Search for the cell housing the specified text and yield its [x, y] center coordinate. 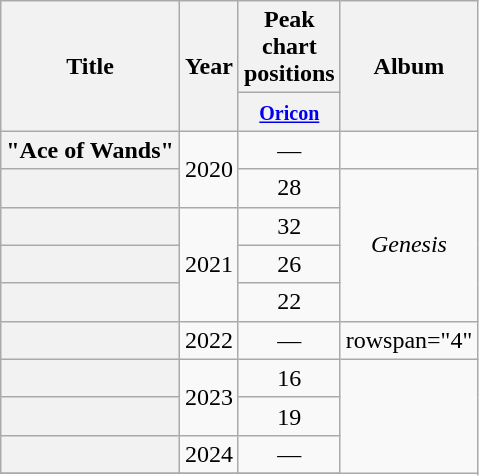
Album [409, 66]
Genesis [409, 245]
2021 [208, 264]
2020 [208, 169]
Title [90, 66]
2022 [208, 340]
32 [289, 226]
28 [289, 188]
2024 [208, 454]
26 [289, 264]
19 [289, 416]
2023 [208, 397]
Year [208, 66]
rowspan="4" [409, 340]
Oricon [289, 112]
22 [289, 302]
16 [289, 378]
Peak chart positions [289, 47]
"Ace of Wands" [90, 150]
